Return the [X, Y] coordinate for the center point of the cell that contains the specified text.  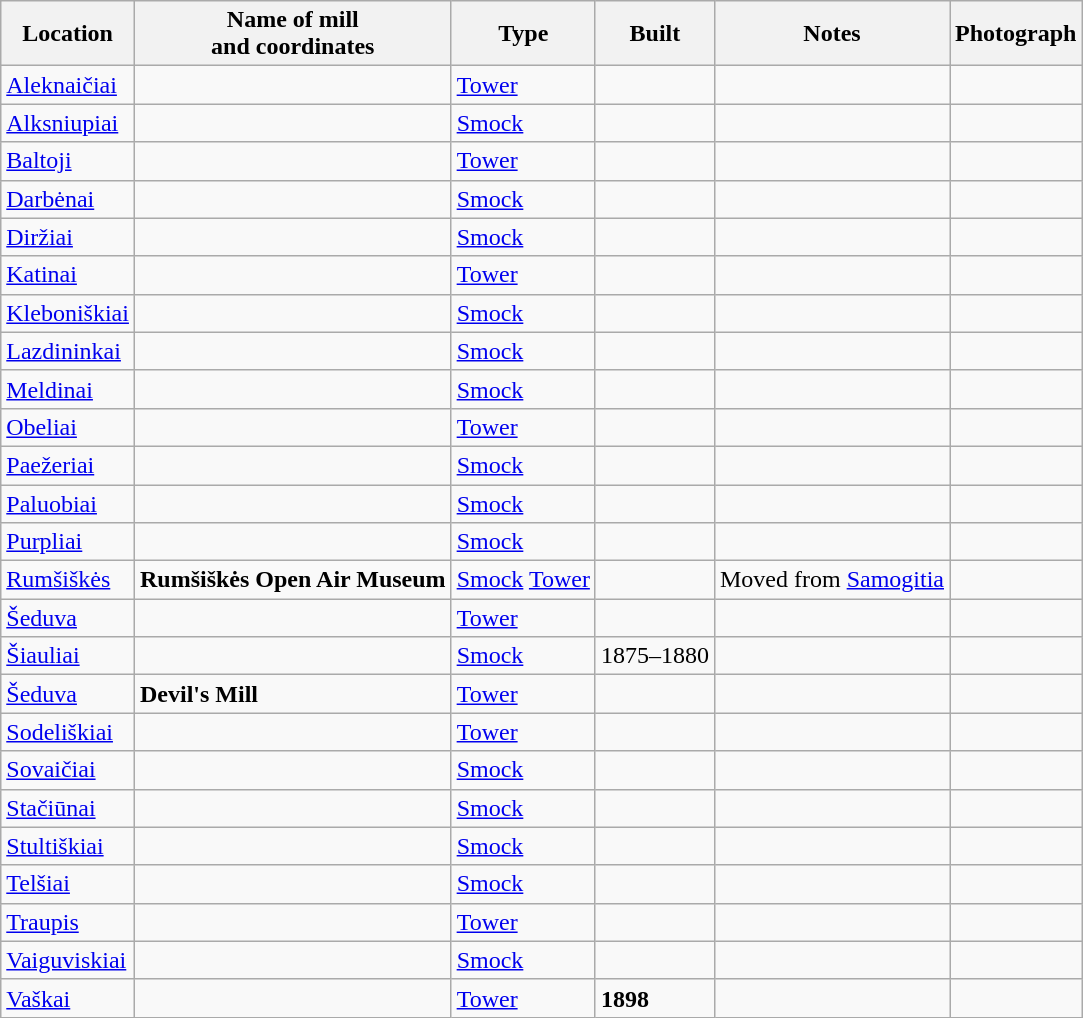
Stultiškiai [68, 846]
Vaiguviskiai [68, 960]
Obeliai [68, 427]
Name of milland coordinates [292, 34]
Diržiai [68, 237]
Darbėnai [68, 199]
1898 [654, 998]
Aleknaičiai [68, 85]
Paluobiai [68, 503]
Sovaičiai [68, 770]
Built [654, 34]
Location [68, 34]
Paežeriai [68, 465]
Smock Tower [523, 580]
Katinai [68, 275]
Rumšiškės [68, 580]
Notes [832, 34]
Telšiai [68, 884]
Vaškai [68, 998]
Devil's Mill [292, 694]
Lazdininkai [68, 351]
1875–1880 [654, 656]
Alksniupiai [68, 123]
Traupis [68, 922]
Meldinai [68, 389]
Stačiūnai [68, 808]
Rumšiškės Open Air Museum [292, 580]
Sodeliškiai [68, 732]
Baltoji [68, 161]
Šiauliai [68, 656]
Photograph [1016, 34]
Moved from Samogitia [832, 580]
Kleboniškiai [68, 313]
Purpliai [68, 542]
Type [523, 34]
